Extract the [X, Y] coordinate from the center of the cell holding the provided text.  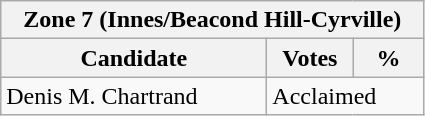
Candidate [134, 58]
Denis M. Chartrand [134, 96]
Votes [310, 58]
Acclaimed [346, 96]
% [388, 58]
Zone 7 (Innes/Beacond Hill-Cyrville) [212, 20]
